Detect which cell encompasses the target text, then output its [X, Y] center coordinate. 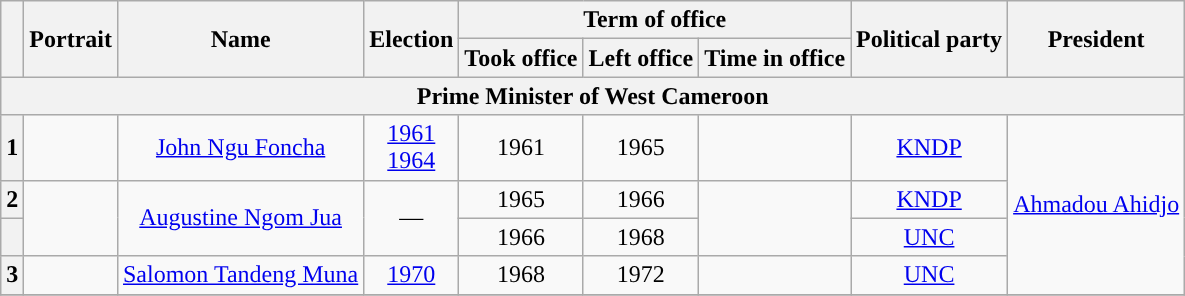
Took office [521, 58]
Name [240, 39]
President [1096, 39]
2 [12, 199]
1 [12, 148]
1961 [521, 148]
19611964 [412, 148]
John Ngu Foncha [240, 148]
Ahmadou Ahidjo [1096, 204]
Portrait [71, 39]
1972 [641, 275]
— [412, 218]
1970 [412, 275]
Prime Minister of West Cameroon [593, 96]
Augustine Ngom Jua [240, 218]
Left office [641, 58]
Salomon Tandeng Muna [240, 275]
3 [12, 275]
Election [412, 39]
Time in office [775, 58]
Term of office [655, 20]
Political party [930, 39]
